Search for the cell housing the specified text and yield its (X, Y) center coordinate. 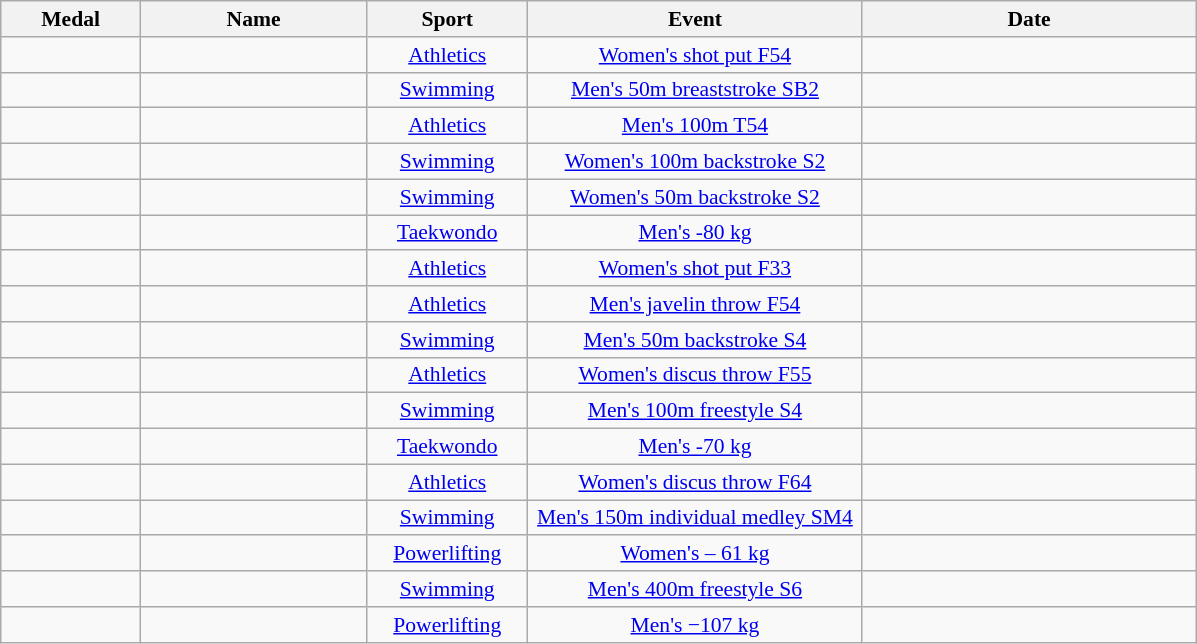
Women's – 61 kg (695, 554)
Event (695, 19)
Medal (71, 19)
Sport (448, 19)
Women's 50m backstroke S2 (695, 197)
Men's javelin throw F54 (695, 304)
Women's shot put F54 (695, 55)
Men's 50m backstroke S4 (695, 340)
Women's discus throw F55 (695, 375)
Men's -80 kg (695, 233)
Women's 100m backstroke S2 (695, 162)
Date (1029, 19)
Men's 100m T54 (695, 126)
Men's -70 kg (695, 447)
Men's −107 kg (695, 625)
Name (253, 19)
Women's shot put F33 (695, 269)
Men's 100m freestyle S4 (695, 411)
Men's 400m freestyle S6 (695, 589)
Men's 150m individual medley SM4 (695, 518)
Women's discus throw F64 (695, 482)
Men's 50m breaststroke SB2 (695, 90)
